Locate the cell with the specified text and output its [x, y] center coordinate. 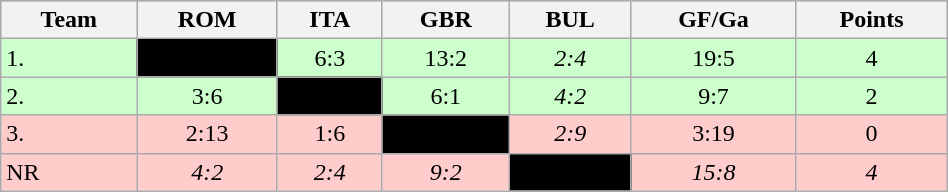
6:3 [330, 58]
BUL [570, 20]
1:6 [330, 134]
GBR [446, 20]
2 [872, 96]
3:6 [208, 96]
Team [69, 20]
1. [69, 58]
9:7 [714, 96]
2. [69, 96]
13:2 [446, 58]
0 [872, 134]
ITA [330, 20]
19:5 [714, 58]
2:9 [570, 134]
NR [69, 172]
Points [872, 20]
3:19 [714, 134]
3. [69, 134]
ROM [208, 20]
9:2 [446, 172]
2:13 [208, 134]
15:8 [714, 172]
GF/Ga [714, 20]
6:1 [446, 96]
